Extract the [x, y] coordinate from the center of the cell holding the provided text.  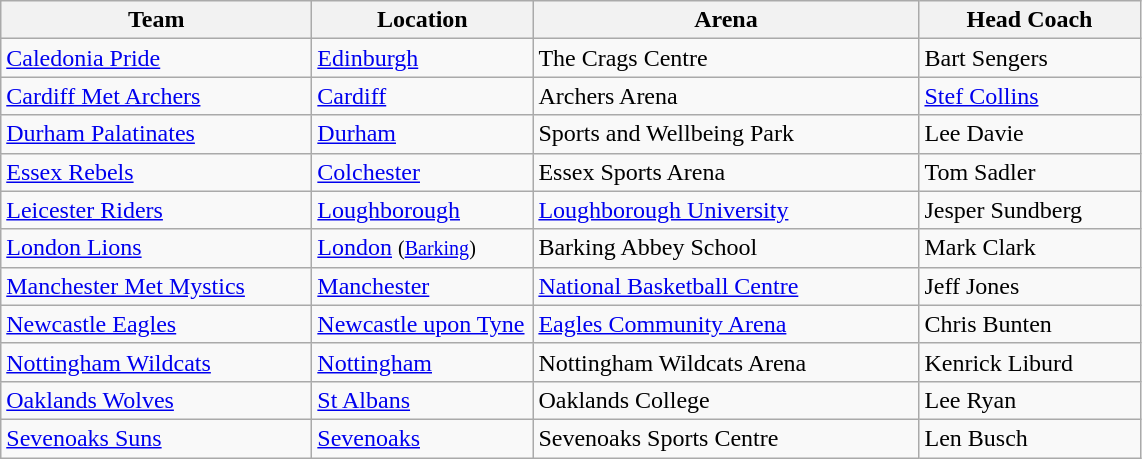
Team [156, 20]
Oaklands Wolves [156, 400]
Essex Sports Arena [726, 172]
Stef Collins [1030, 96]
Sevenoaks [422, 438]
Chris Bunten [1030, 324]
National Basketball Centre [726, 286]
Sports and Wellbeing Park [726, 134]
Arena [726, 20]
Lee Ryan [1030, 400]
Sevenoaks Suns [156, 438]
Barking Abbey School [726, 248]
Bart Sengers [1030, 58]
Mark Clark [1030, 248]
Durham Palatinates [156, 134]
Oaklands College [726, 400]
Location [422, 20]
Sevenoaks Sports Centre [726, 438]
Caledonia Pride [156, 58]
Nottingham Wildcats [156, 362]
The Crags Centre [726, 58]
Loughborough University [726, 210]
Kenrick Liburd [1030, 362]
Colchester [422, 172]
Nottingham [422, 362]
London Lions [156, 248]
Leicester Riders [156, 210]
Cardiff Met Archers [156, 96]
Len Busch [1030, 438]
Loughborough [422, 210]
Nottingham Wildcats Arena [726, 362]
Lee Davie [1030, 134]
Cardiff [422, 96]
Newcastle Eagles [156, 324]
Tom Sadler [1030, 172]
Jesper Sundberg [1030, 210]
Jeff Jones [1030, 286]
Essex Rebels [156, 172]
Head Coach [1030, 20]
Eagles Community Arena [726, 324]
Archers Arena [726, 96]
Durham [422, 134]
Manchester [422, 286]
St Albans [422, 400]
London (Barking) [422, 248]
Newcastle upon Tyne [422, 324]
Manchester Met Mystics [156, 286]
Edinburgh [422, 58]
